Pinpoint the cell where the given text exists, returning its [x, y] midpoint coordinate. 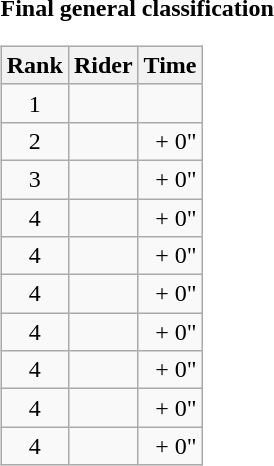
1 [34, 103]
2 [34, 141]
Time [170, 65]
3 [34, 179]
Rank [34, 65]
Rider [103, 65]
